Determine the (X, Y) coordinate at the center of the cell enclosing the given text.  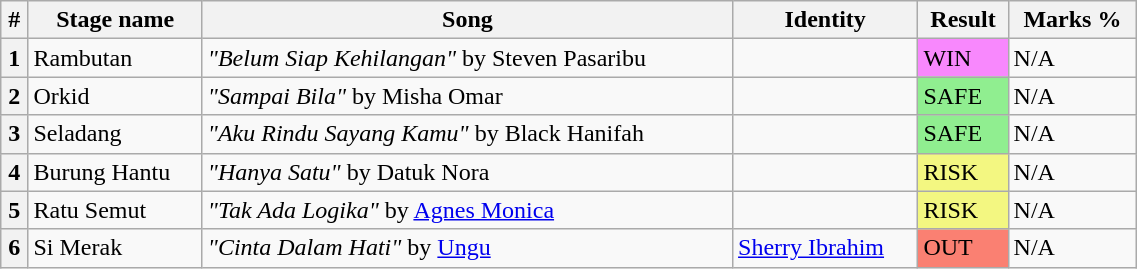
"Hanya Satu" by Datuk Nora (467, 172)
Song (467, 20)
5 (14, 210)
3 (14, 134)
Burung Hantu (115, 172)
Result (963, 20)
WIN (963, 58)
# (14, 20)
Stage name (115, 20)
Orkid (115, 96)
"Cinta Dalam Hati" by Ungu (467, 248)
Ratu Semut (115, 210)
Identity (826, 20)
6 (14, 248)
"Tak Ada Logika" by Agnes Monica (467, 210)
"Aku Rindu Sayang Kamu" by Black Hanifah (467, 134)
Marks % (1072, 20)
Seladang (115, 134)
2 (14, 96)
Si Merak (115, 248)
Sherry Ibrahim (826, 248)
"Sampai Bila" by Misha Omar (467, 96)
1 (14, 58)
4 (14, 172)
Rambutan (115, 58)
OUT (963, 248)
"Belum Siap Kehilangan" by Steven Pasaribu (467, 58)
